Return the [x, y] coordinate for the center point of the cell that contains the specified text.  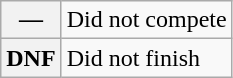
Did not compete [146, 20]
— [31, 20]
DNF [31, 58]
Did not finish [146, 58]
